Scan for the cell matching the given text and deliver its (X, Y) coordinate at center. 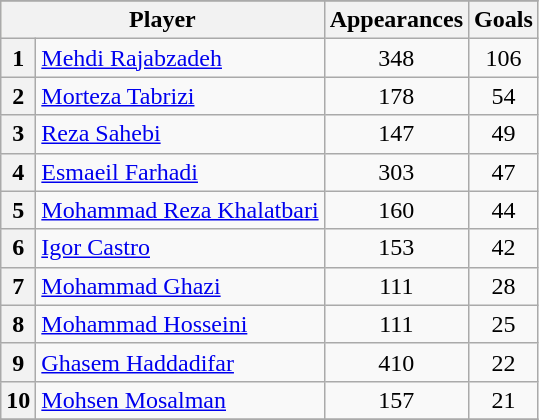
157 (396, 400)
42 (504, 248)
2 (18, 96)
9 (18, 362)
4 (18, 172)
106 (504, 58)
Mohammad Reza Khalatbari (180, 210)
25 (504, 324)
303 (396, 172)
410 (396, 362)
Esmaeil Farhadi (180, 172)
Mohsen Mosalman (180, 400)
Reza Sahebi (180, 134)
Mehdi Rajabzadeh (180, 58)
6 (18, 248)
5 (18, 210)
54 (504, 96)
49 (504, 134)
Mohammad Ghazi (180, 286)
28 (504, 286)
1 (18, 58)
Appearances (396, 20)
147 (396, 134)
153 (396, 248)
8 (18, 324)
Player (162, 20)
47 (504, 172)
Igor Castro (180, 248)
10 (18, 400)
348 (396, 58)
160 (396, 210)
22 (504, 362)
Mohammad Hosseini (180, 324)
Ghasem Haddadifar (180, 362)
Goals (504, 20)
Morteza Tabrizi (180, 96)
21 (504, 400)
44 (504, 210)
7 (18, 286)
178 (396, 96)
3 (18, 134)
